Locate the cell with the specified text and output its [X, Y] center coordinate. 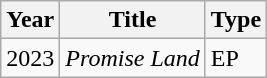
EP [236, 58]
Title [133, 20]
Year [30, 20]
Type [236, 20]
Promise Land [133, 58]
2023 [30, 58]
